Detect which cell encompasses the target text, then output its [x, y] center coordinate. 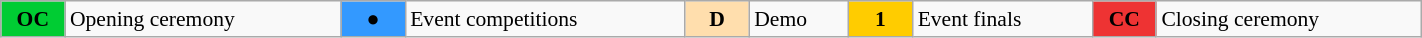
OC [33, 19]
● [373, 19]
1 [880, 19]
Opening ceremony [203, 19]
CC [1124, 19]
Demo [798, 19]
Closing ceremony [1288, 19]
D [717, 19]
Event finals [1003, 19]
Event competitions [545, 19]
